Provide the (X, Y) coordinate of the cell's center where the given text is located.  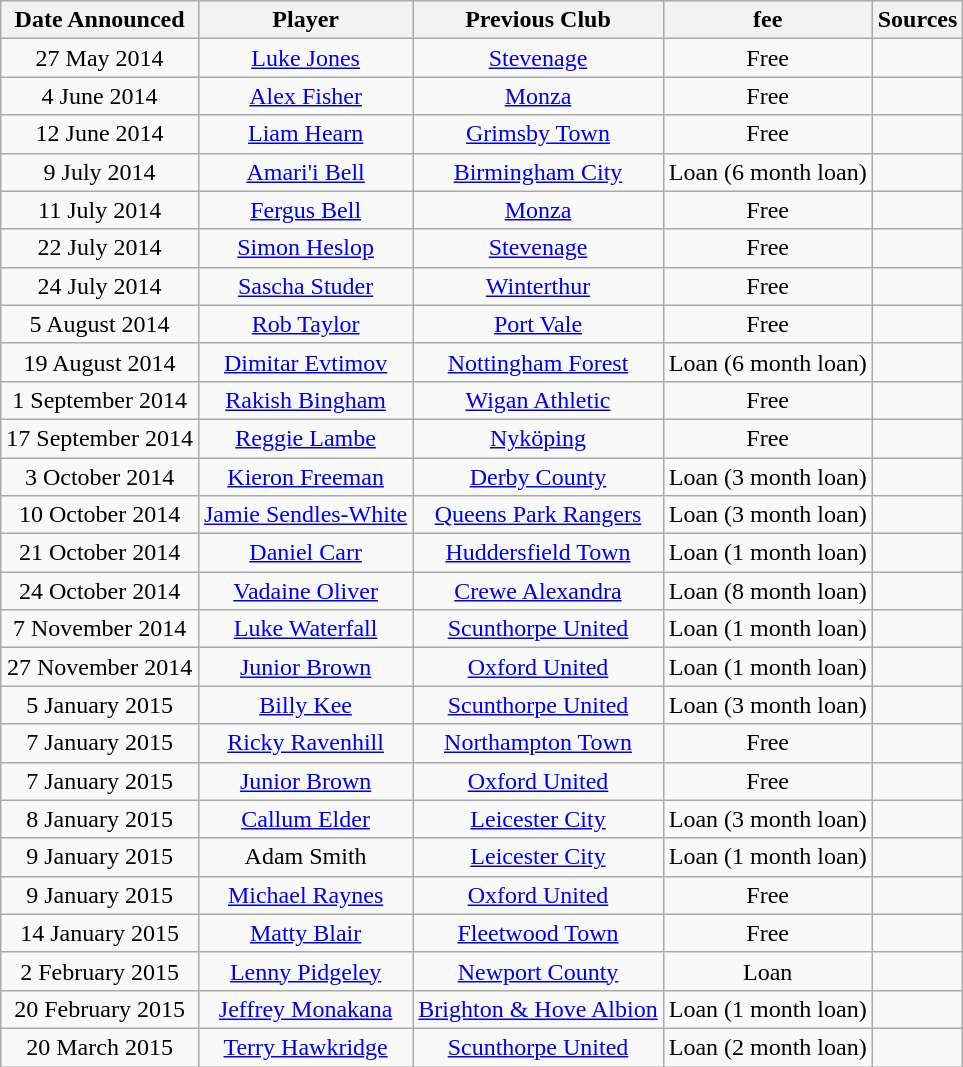
19 August 2014 (100, 362)
8 January 2015 (100, 819)
Huddersfield Town (538, 553)
Nyköping (538, 438)
Rob Taylor (305, 324)
Crewe Alexandra (538, 591)
Liam Hearn (305, 134)
Daniel Carr (305, 553)
Billy Kee (305, 705)
24 October 2014 (100, 591)
24 July 2014 (100, 286)
27 November 2014 (100, 667)
Fleetwood Town (538, 933)
12 June 2014 (100, 134)
Amari'i Bell (305, 172)
Nottingham Forest (538, 362)
Terry Hawkridge (305, 1047)
Adam Smith (305, 857)
Sources (918, 20)
Date Announced (100, 20)
Wigan Athletic (538, 400)
Loan (2 month loan) (768, 1047)
Port Vale (538, 324)
Kieron Freeman (305, 477)
11 July 2014 (100, 210)
Player (305, 20)
17 September 2014 (100, 438)
Grimsby Town (538, 134)
Vadaine Oliver (305, 591)
Ricky Ravenhill (305, 743)
7 November 2014 (100, 629)
5 January 2015 (100, 705)
Northampton Town (538, 743)
Birmingham City (538, 172)
20 March 2015 (100, 1047)
9 July 2014 (100, 172)
Brighton & Hove Albion (538, 1009)
Winterthur (538, 286)
Michael Raynes (305, 895)
Dimitar Evtimov (305, 362)
Luke Jones (305, 58)
21 October 2014 (100, 553)
14 January 2015 (100, 933)
Fergus Bell (305, 210)
Newport County (538, 971)
2 February 2015 (100, 971)
1 September 2014 (100, 400)
Alex Fisher (305, 96)
Queens Park Rangers (538, 515)
5 August 2014 (100, 324)
Callum Elder (305, 819)
Rakish Bingham (305, 400)
Simon Heslop (305, 248)
Luke Waterfall (305, 629)
Loan (8 month loan) (768, 591)
3 October 2014 (100, 477)
Jamie Sendles-White (305, 515)
20 February 2015 (100, 1009)
Lenny Pidgeley (305, 971)
27 May 2014 (100, 58)
10 October 2014 (100, 515)
Previous Club (538, 20)
Loan (768, 971)
22 July 2014 (100, 248)
fee (768, 20)
Reggie Lambe (305, 438)
4 June 2014 (100, 96)
Sascha Studer (305, 286)
Derby County (538, 477)
Jeffrey Monakana (305, 1009)
Matty Blair (305, 933)
